Find where the given text appears and provide that cell's center as [x, y] coordinate. 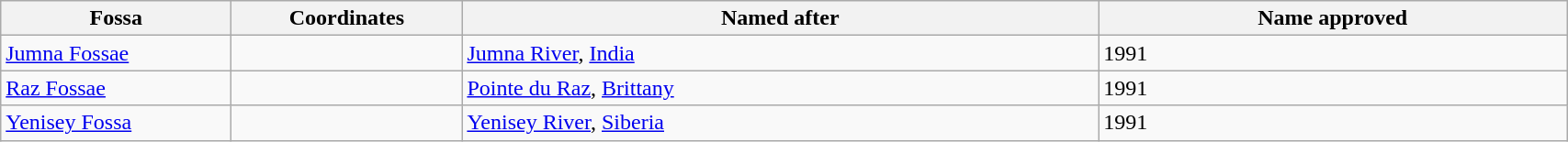
Name approved [1333, 18]
Yenisey Fossa [116, 123]
Pointe du Raz, Brittany [781, 88]
Yenisey River, Siberia [781, 123]
Named after [781, 18]
Coordinates [347, 18]
Fossa [116, 18]
Jumna River, India [781, 53]
Raz Fossae [116, 88]
Jumna Fossae [116, 53]
